Scan for the cell matching the given text and deliver its [X, Y] coordinate at center. 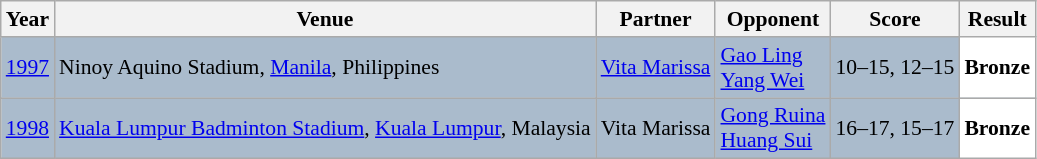
Result [997, 19]
Gao Ling Yang Wei [772, 68]
1998 [28, 128]
16–17, 15–17 [896, 128]
Gong Ruina Huang Sui [772, 128]
10–15, 12–15 [896, 68]
1997 [28, 68]
Ninoy Aquino Stadium, Manila, Philippines [325, 68]
Partner [656, 19]
Venue [325, 19]
Score [896, 19]
Kuala Lumpur Badminton Stadium, Kuala Lumpur, Malaysia [325, 128]
Opponent [772, 19]
Year [28, 19]
